Search for the cell housing the specified text and yield its [X, Y] center coordinate. 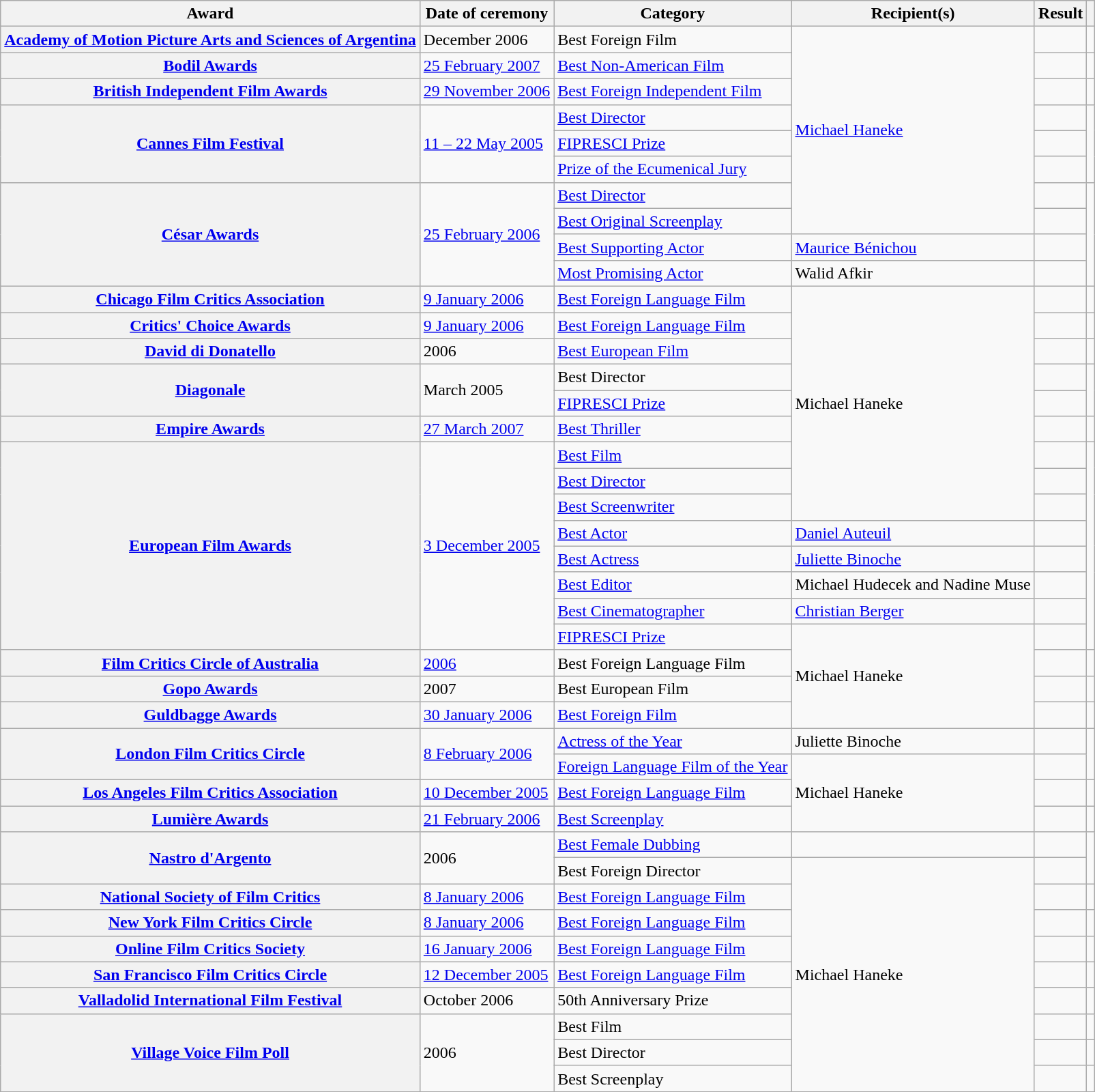
Bodil Awards [210, 66]
San Francisco Film Critics Circle [210, 975]
11 – 22 May 2005 [486, 143]
Maurice Bénichou [913, 247]
Best Thriller [673, 429]
Lumière Awards [210, 819]
2007 [486, 689]
British Independent Film Awards [210, 91]
Best Original Screenplay [673, 221]
Gopo Awards [210, 689]
Film Critics Circle of Australia [210, 663]
March 2005 [486, 390]
Los Angeles Film Critics Association [210, 793]
Best Actress [673, 559]
10 December 2005 [486, 793]
Christian Berger [913, 611]
Category [673, 14]
Recipient(s) [913, 14]
Walid Afkir [913, 273]
Michael Hudecek and Nadine Muse [913, 585]
Nastro d'Argento [210, 858]
Village Voice Film Poll [210, 1052]
National Society of Film Critics [210, 897]
30 January 2006 [486, 715]
Diagonale [210, 390]
December 2006 [486, 40]
Date of ceremony [486, 14]
Chicago Film Critics Association [210, 299]
October 2006 [486, 1001]
29 November 2006 [486, 91]
Empire Awards [210, 429]
Best Editor [673, 585]
Foreign Language Film of the Year [673, 767]
25 February 2006 [486, 234]
Best Cinematographer [673, 611]
25 February 2007 [486, 66]
50th Anniversary Prize [673, 1001]
European Film Awards [210, 546]
16 January 2006 [486, 949]
Best Supporting Actor [673, 247]
Best Foreign Director [673, 871]
Guldbagge Awards [210, 715]
Daniel Auteuil [913, 533]
Best Non-American Film [673, 66]
Most Promising Actor [673, 273]
Online Film Critics Society [210, 949]
Critics' Choice Awards [210, 326]
Best Screenwriter [673, 507]
Best Female Dubbing [673, 845]
12 December 2005 [486, 975]
Best Actor [673, 533]
Award [210, 14]
New York Film Critics Circle [210, 923]
Cannes Film Festival [210, 143]
César Awards [210, 234]
David di Donatello [210, 351]
Prize of the Ecumenical Jury [673, 169]
21 February 2006 [486, 819]
Best Foreign Independent Film [673, 91]
Result [1060, 14]
London Film Critics Circle [210, 753]
Academy of Motion Picture Arts and Sciences of Argentina [210, 40]
3 December 2005 [486, 546]
8 February 2006 [486, 753]
Actress of the Year [673, 741]
Valladolid International Film Festival [210, 1001]
27 March 2007 [486, 429]
